Identify which cell holds the provided text, then report its [X, Y] central coordinate. 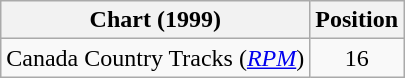
Canada Country Tracks (RPM) [156, 58]
Position [357, 20]
16 [357, 58]
Chart (1999) [156, 20]
